Find where the given text appears and provide that cell's center as (X, Y) coordinate. 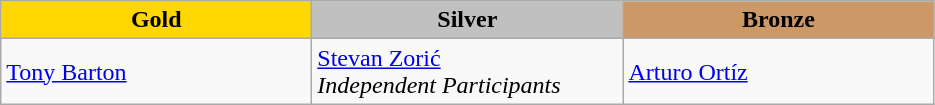
Bronze (778, 20)
Arturo Ortíz (778, 72)
Stevan Zorić Independent Participants (468, 72)
Silver (468, 20)
Tony Barton (156, 72)
Gold (156, 20)
